Pinpoint the cell where the given text exists, returning its (X, Y) midpoint coordinate. 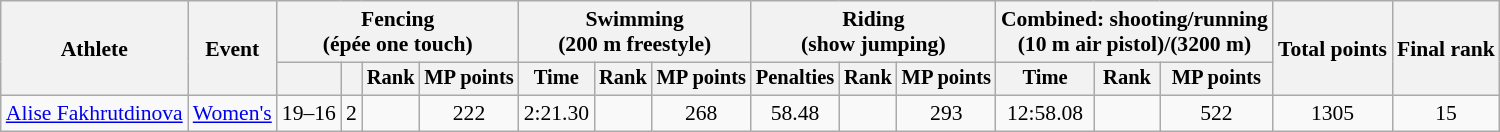
Swimming(200 m freestyle) (635, 32)
1305 (1332, 114)
2:21.30 (556, 114)
522 (1216, 114)
Women's (232, 114)
Alise Fakhrutdinova (94, 114)
222 (468, 114)
Fencing(épée one touch) (398, 32)
Combined: shooting/running(10 m air pistol)/(3200 m) (1134, 32)
2 (352, 114)
Total points (1332, 48)
Event (232, 48)
12:58.08 (1045, 114)
293 (946, 114)
268 (702, 114)
19–16 (309, 114)
Athlete (94, 48)
Riding(show jumping) (874, 32)
15 (1446, 114)
58.48 (795, 114)
Penalties (795, 79)
Final rank (1446, 48)
